From the cell containing the given text, extract its center point as (x, y) coordinate. 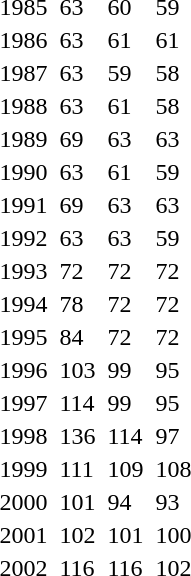
102 (78, 535)
78 (78, 304)
111 (78, 469)
109 (126, 469)
136 (78, 436)
94 (126, 502)
103 (78, 370)
84 (78, 337)
59 (126, 73)
